Return the [X, Y] coordinate for the center point of the cell that contains the specified text.  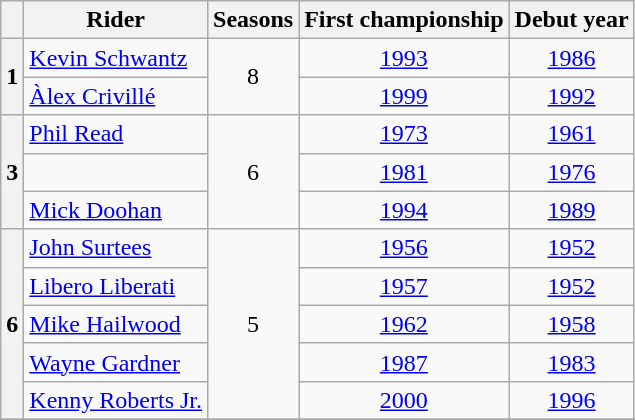
First championship [404, 20]
1987 [404, 362]
Mick Doohan [116, 210]
1957 [404, 286]
1962 [404, 324]
Libero Liberati [116, 286]
2000 [404, 400]
1989 [572, 210]
5 [254, 324]
Mike Hailwood [116, 324]
Rider [116, 20]
1999 [404, 96]
1981 [404, 172]
1956 [404, 248]
3 [12, 172]
1958 [572, 324]
1993 [404, 58]
1976 [572, 172]
1983 [572, 362]
Debut year [572, 20]
1994 [404, 210]
Wayne Gardner [116, 362]
1992 [572, 96]
Kevin Schwantz [116, 58]
1 [12, 77]
1961 [572, 134]
1973 [404, 134]
Seasons [254, 20]
Kenny Roberts Jr. [116, 400]
John Surtees [116, 248]
Àlex Crivillé [116, 96]
8 [254, 77]
1996 [572, 400]
Phil Read [116, 134]
1986 [572, 58]
